From the cell containing the given text, extract its center point as [x, y] coordinate. 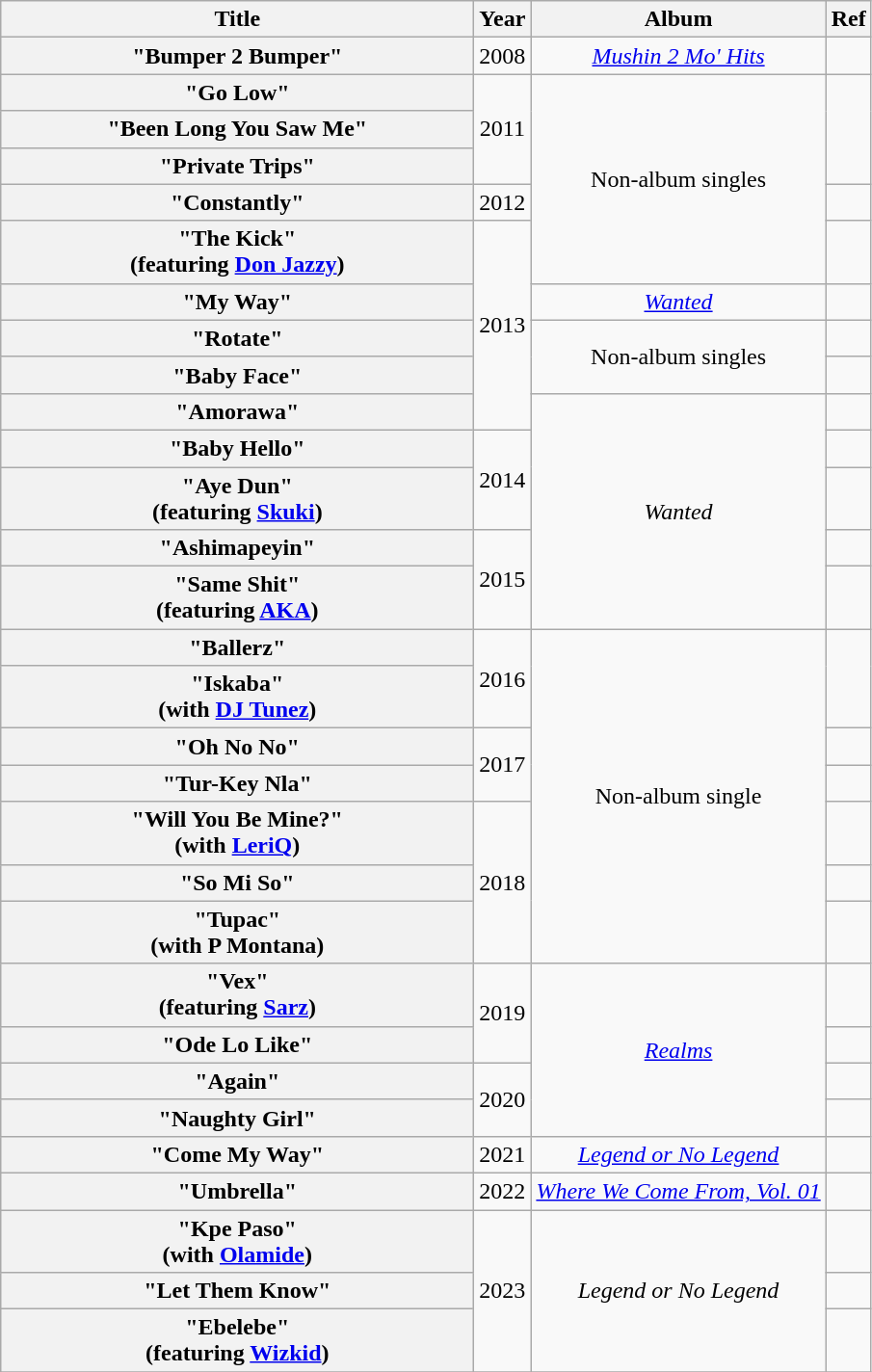
"Aye Dun" (featuring Skuki) [237, 497]
Non-album single [678, 796]
"Rotate" [237, 338]
"Constantly" [237, 202]
2022 [503, 1191]
Year [503, 19]
2020 [503, 1099]
2023 [503, 1291]
"Let Them Know" [237, 1291]
Where We Come From, Vol. 01 [678, 1191]
Album [678, 19]
"Umbrella" [237, 1191]
2012 [503, 202]
"Vex" (featuring Sarz) [237, 994]
"Ballerz" [237, 647]
2018 [503, 883]
Title [237, 19]
Mushin 2 Mo' Hits [678, 56]
"Ode Lo Like" [237, 1044]
"Will You Be Mine?" (with LeriQ) [237, 832]
"Go Low" [237, 92]
"Iskaba" (with DJ Tunez) [237, 698]
"Private Trips" [237, 166]
"The Kick"(featuring Don Jazzy) [237, 252]
"Baby Hello" [237, 448]
"My Way" [237, 302]
"Come My Way" [237, 1154]
2021 [503, 1154]
2013 [503, 326]
2014 [503, 480]
"Been Long You Saw Me" [237, 129]
"Tur-Key Nla" [237, 783]
"Naughty Girl" [237, 1118]
"Again" [237, 1081]
2017 [503, 765]
"Bumper 2 Bumper" [237, 56]
2008 [503, 56]
"Tupac" (with P Montana) [237, 933]
"Kpe Paso" (with Olamide) [237, 1241]
2011 [503, 129]
2016 [503, 678]
2015 [503, 580]
"Same Shit" (featuring AKA) [237, 597]
"Ebelebe" (featuring Wizkid) [237, 1341]
2019 [503, 1014]
Ref [848, 19]
Realms [678, 1050]
"So Mi So" [237, 883]
"Ashimapeyin" [237, 548]
"Baby Face" [237, 375]
"Oh No No" [237, 747]
"Amorawa" [237, 411]
